Return (X, Y) of the center of cell containing provided text 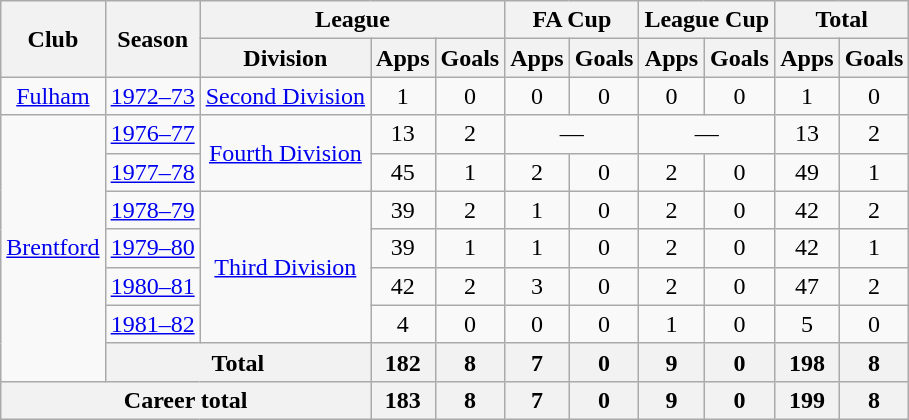
1980–81 (152, 286)
45 (403, 172)
1978–79 (152, 210)
1977–78 (152, 172)
199 (807, 400)
Second Division (285, 96)
Brentford (53, 248)
1981–82 (152, 324)
1976–77 (152, 134)
4 (403, 324)
Division (285, 58)
Fourth Division (285, 153)
FA Cup (572, 20)
Fulham (53, 96)
183 (403, 400)
Career total (186, 400)
198 (807, 362)
47 (807, 286)
League (352, 20)
Club (53, 39)
49 (807, 172)
Season (152, 39)
3 (537, 286)
1972–73 (152, 96)
5 (807, 324)
Third Division (285, 267)
1979–80 (152, 248)
182 (403, 362)
League Cup (707, 20)
